Locate the cell with the specified text and output its (X, Y) center coordinate. 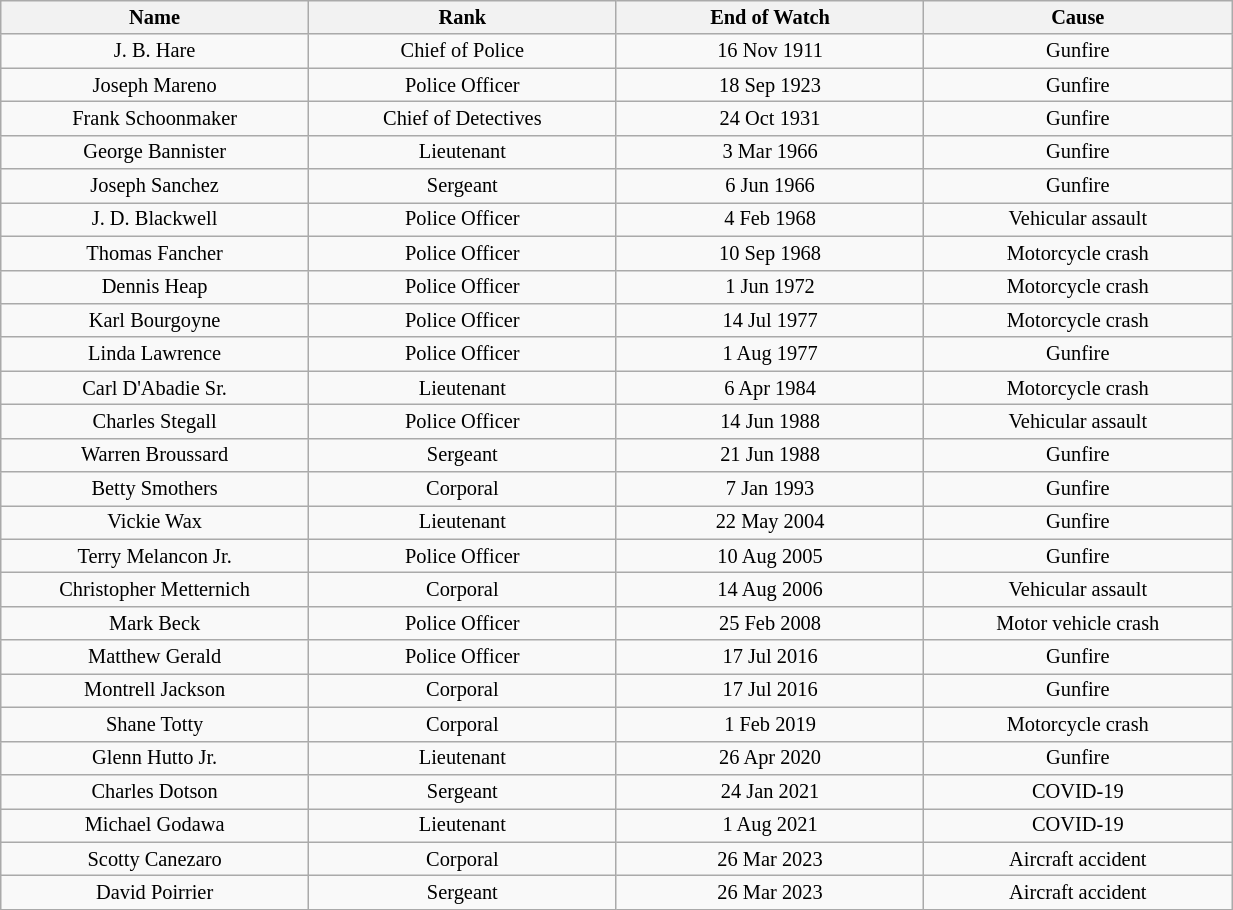
Charles Dotson (155, 791)
6 Jun 1966 (770, 186)
Shane Totty (155, 724)
Terry Melancon Jr. (155, 556)
Dennis Heap (155, 287)
Michael Godawa (155, 825)
Joseph Mareno (155, 85)
Matthew Gerald (155, 657)
14 Jun 1988 (770, 421)
7 Jan 1993 (770, 489)
22 May 2004 (770, 522)
24 Oct 1931 (770, 118)
Montrell Jackson (155, 690)
25 Feb 2008 (770, 623)
21 Jun 1988 (770, 455)
4 Feb 1968 (770, 219)
Motor vehicle crash (1078, 623)
1 Jun 1972 (770, 287)
Chief of Police (462, 51)
Christopher Metternich (155, 589)
Joseph Sanchez (155, 186)
18 Sep 1923 (770, 85)
24 Jan 2021 (770, 791)
Cause (1078, 17)
J. B. Hare (155, 51)
Charles Stegall (155, 421)
Linda Lawrence (155, 354)
Betty Smothers (155, 489)
3 Mar 1966 (770, 152)
End of Watch (770, 17)
Glenn Hutto Jr. (155, 758)
Scotty Canezaro (155, 859)
Thomas Fancher (155, 253)
14 Aug 2006 (770, 589)
Carl D'Abadie Sr. (155, 388)
14 Jul 1977 (770, 320)
1 Feb 2019 (770, 724)
David Poirrier (155, 892)
10 Aug 2005 (770, 556)
George Bannister (155, 152)
Karl Bourgoyne (155, 320)
Rank (462, 17)
Name (155, 17)
Frank Schoonmaker (155, 118)
10 Sep 1968 (770, 253)
Mark Beck (155, 623)
J. D. Blackwell (155, 219)
Warren Broussard (155, 455)
Chief of Detectives (462, 118)
6 Apr 1984 (770, 388)
26 Apr 2020 (770, 758)
1 Aug 2021 (770, 825)
1 Aug 1977 (770, 354)
Vickie Wax (155, 522)
16 Nov 1911 (770, 51)
